Extract the [x, y] coordinate from the center of the cell holding the provided text.  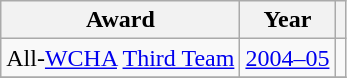
2004–05 [288, 58]
Year [288, 20]
Award [120, 20]
All-WCHA Third Team [120, 58]
